Determine the (X, Y) coordinate at the center of the cell enclosing the given text.  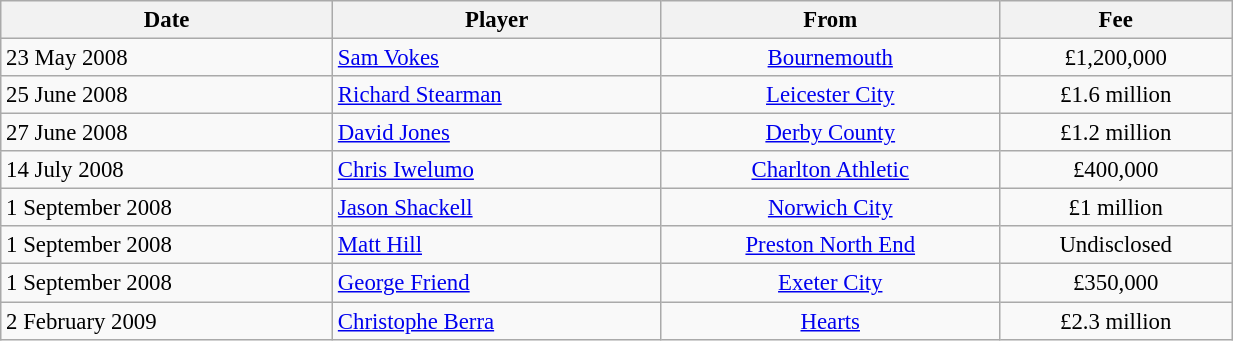
£400,000 (1116, 170)
Exeter City (830, 283)
From (830, 20)
£1,200,000 (1116, 58)
Chris Iwelumo (497, 170)
Christophe Berra (497, 321)
Date (167, 20)
Norwich City (830, 208)
Charlton Athletic (830, 170)
Undisclosed (1116, 245)
Hearts (830, 321)
27 June 2008 (167, 133)
£1 million (1116, 208)
25 June 2008 (167, 95)
David Jones (497, 133)
£1.2 million (1116, 133)
23 May 2008 (167, 58)
14 July 2008 (167, 170)
Bournemouth (830, 58)
£1.6 million (1116, 95)
£350,000 (1116, 283)
Fee (1116, 20)
Matt Hill (497, 245)
Richard Stearman (497, 95)
Preston North End (830, 245)
Derby County (830, 133)
2 February 2009 (167, 321)
Jason Shackell (497, 208)
George Friend (497, 283)
£2.3 million (1116, 321)
Leicester City (830, 95)
Player (497, 20)
Sam Vokes (497, 58)
